Pinpoint the cell where the given text exists, returning its [X, Y] midpoint coordinate. 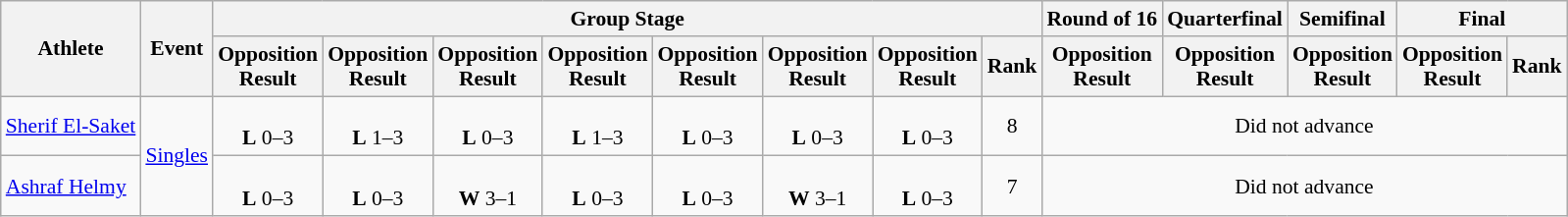
Event [177, 49]
Singles [177, 156]
Ashraf Helmy [71, 187]
7 [1012, 187]
Round of 16 [1102, 19]
Final [1483, 19]
Group Stage [628, 19]
Sherif El-Saket [71, 126]
Quarterfinal [1225, 19]
8 [1012, 126]
Semifinal [1342, 19]
Athlete [71, 49]
